From the cell containing the given text, extract its center point as (X, Y) coordinate. 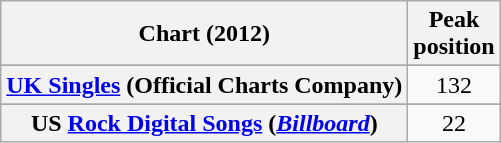
Chart (2012) (204, 34)
132 (454, 85)
22 (454, 123)
US Rock Digital Songs (Billboard) (204, 123)
Peakposition (454, 34)
UK Singles (Official Charts Company) (204, 85)
